Locate the cell with the specified text and output its (x, y) center coordinate. 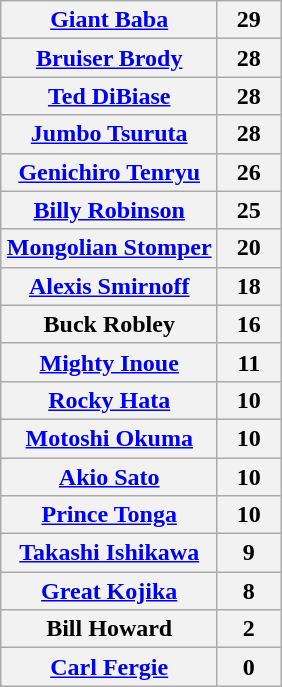
0 (249, 667)
Akio Sato (109, 477)
Mighty Inoue (109, 362)
11 (249, 362)
Rocky Hata (109, 400)
20 (249, 248)
Carl Fergie (109, 667)
9 (249, 553)
Great Kojika (109, 591)
Giant Baba (109, 20)
Genichiro Tenryu (109, 172)
2 (249, 629)
29 (249, 20)
Prince Tonga (109, 515)
Takashi Ishikawa (109, 553)
Buck Robley (109, 324)
Billy Robinson (109, 210)
Alexis Smirnoff (109, 286)
Bill Howard (109, 629)
25 (249, 210)
Bruiser Brody (109, 58)
8 (249, 591)
16 (249, 324)
26 (249, 172)
Motoshi Okuma (109, 438)
Ted DiBiase (109, 96)
Jumbo Tsuruta (109, 134)
18 (249, 286)
Mongolian Stomper (109, 248)
